From the cell containing the given text, extract its center point as [x, y] coordinate. 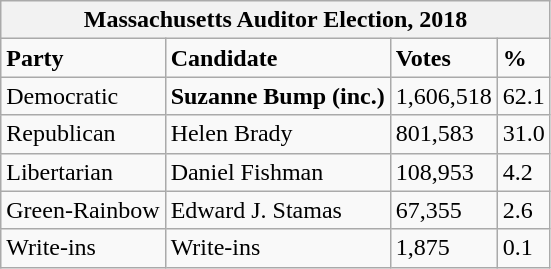
Suzanne Bump (inc.) [278, 96]
Party [83, 58]
62.1 [524, 96]
1,875 [444, 248]
Democratic [83, 96]
1,606,518 [444, 96]
Votes [444, 58]
Candidate [278, 58]
108,953 [444, 172]
801,583 [444, 134]
31.0 [524, 134]
Massachusetts Auditor Election, 2018 [276, 20]
67,355 [444, 210]
% [524, 58]
Libertarian [83, 172]
Helen Brady [278, 134]
2.6 [524, 210]
Republican [83, 134]
Green-Rainbow [83, 210]
Edward J. Stamas [278, 210]
Daniel Fishman [278, 172]
4.2 [524, 172]
0.1 [524, 248]
